Scan for the cell matching the given text and deliver its (X, Y) coordinate at center. 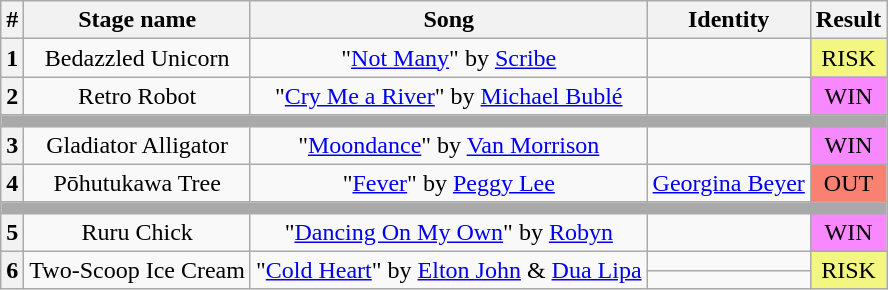
# (12, 20)
Bedazzled Unicorn (138, 58)
2 (12, 96)
Two-Scoop Ice Cream (138, 270)
3 (12, 145)
"Cry Me a River" by Michael Bublé (448, 96)
4 (12, 183)
Georgina Beyer (728, 183)
6 (12, 270)
5 (12, 232)
Ruru Chick (138, 232)
1 (12, 58)
Song (448, 20)
"Moondance" by Van Morrison (448, 145)
Identity (728, 20)
"Dancing On My Own" by Robyn (448, 232)
Result (848, 20)
OUT (848, 183)
"Fever" by Peggy Lee (448, 183)
Pōhutukawa Tree (138, 183)
Stage name (138, 20)
Gladiator Alligator (138, 145)
"Cold Heart" by Elton John & Dua Lipa (448, 270)
"Not Many" by Scribe (448, 58)
Retro Robot (138, 96)
